Return the (X, Y) coordinate for the center point of the cell that contains the specified text.  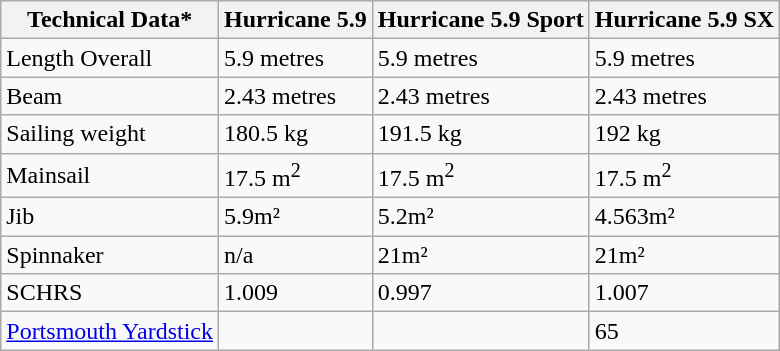
180.5 kg (296, 134)
Spinnaker (110, 255)
4.563m² (684, 217)
1.009 (296, 293)
Hurricane 5.9 Sport (480, 20)
Portsmouth Yardstick (110, 331)
1.007 (684, 293)
Hurricane 5.9 (296, 20)
n/a (296, 255)
0.997 (480, 293)
Technical Data* (110, 20)
5.2m² (480, 217)
SCHRS (110, 293)
Mainsail (110, 176)
Length Overall (110, 58)
5.9m² (296, 217)
Hurricane 5.9 SX (684, 20)
Sailing weight (110, 134)
65 (684, 331)
Jib (110, 217)
192 kg (684, 134)
191.5 kg (480, 134)
Beam (110, 96)
